Determine the [x, y] coordinate at the center of the cell enclosing the given text.  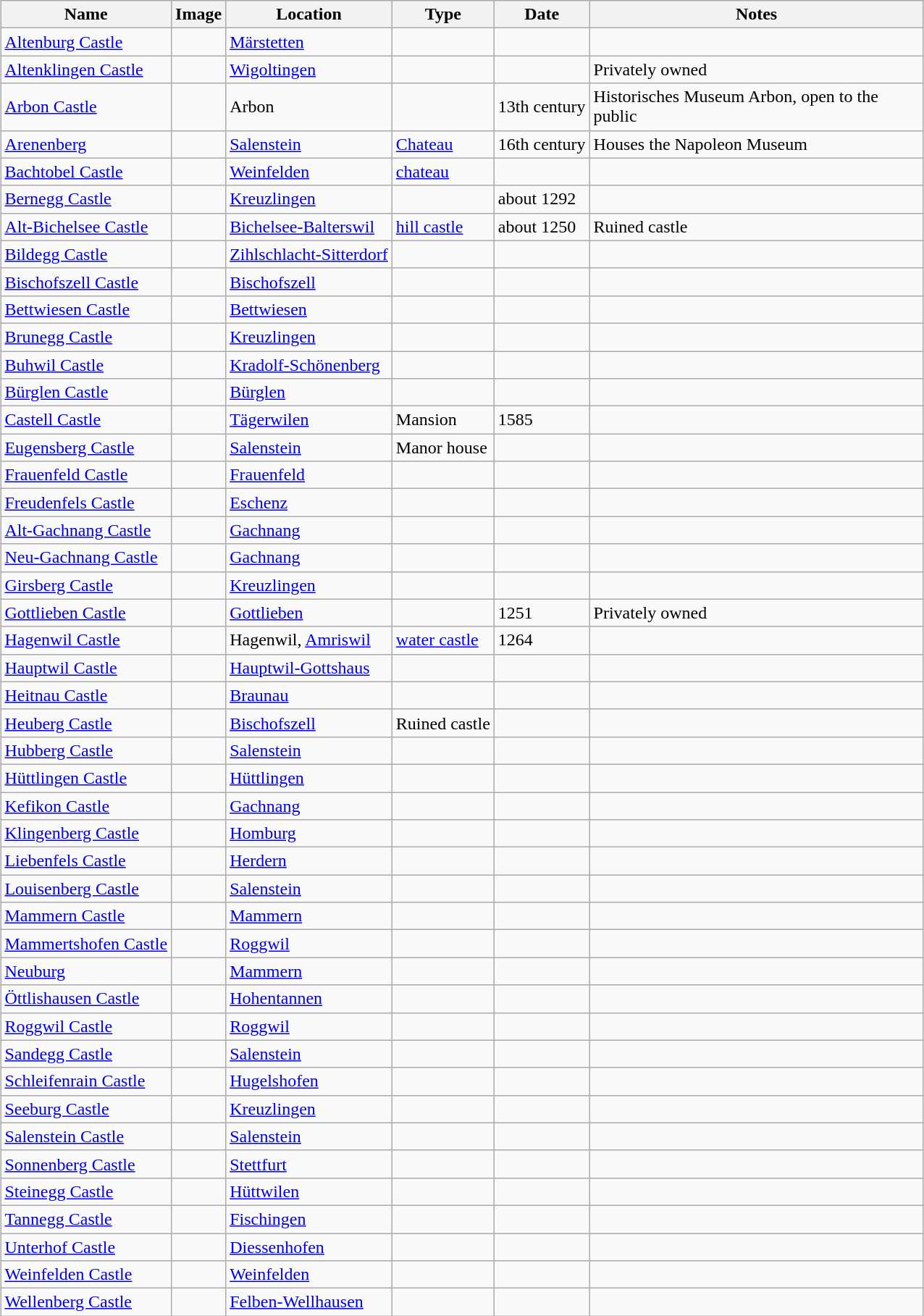
Hüttlingen [309, 778]
Hüttwilen [309, 1191]
Bettwiesen [309, 309]
Gottlieben Castle [86, 613]
Wellenberg Castle [86, 1302]
Märstetten [309, 42]
Neu-Gachnang Castle [86, 558]
Tannegg Castle [86, 1219]
Seeburg Castle [86, 1109]
Type [443, 14]
Image [198, 14]
Arenenberg [86, 144]
hill castle [443, 227]
Buhwil Castle [86, 364]
Frauenfeld Castle [86, 475]
Notes [756, 14]
Chateau [443, 144]
Tägerwilen [309, 420]
Salenstein Castle [86, 1136]
16th century [542, 144]
Zihlschlacht-Sitterdorf [309, 254]
Girsberg Castle [86, 585]
Weinfelden Castle [86, 1275]
Herdern [309, 861]
Eugensberg Castle [86, 448]
Houses the Napoleon Museum [756, 144]
Alt-Bichelsee Castle [86, 227]
Bichelsee-Balterswil [309, 227]
Heuberg Castle [86, 723]
Bildegg Castle [86, 254]
Hüttlingen Castle [86, 778]
Mansion [443, 420]
Hubberg Castle [86, 750]
Kefikon Castle [86, 806]
Historisches Museum Arbon, open to the public [756, 107]
1585 [542, 420]
Diessenhofen [309, 1246]
Mammern Castle [86, 916]
about 1250 [542, 227]
Manor house [443, 448]
1264 [542, 640]
1251 [542, 613]
Brunegg Castle [86, 337]
Freudenfels Castle [86, 503]
Kradolf-Schönenberg [309, 364]
Klingenberg Castle [86, 834]
Hagenwil, Amriswil [309, 640]
Öttlishausen Castle [86, 999]
Louisenberg Castle [86, 889]
Hugelshofen [309, 1081]
Unterhof Castle [86, 1246]
Mammertshofen Castle [86, 944]
Neuburg [86, 971]
13th century [542, 107]
Alt-Gachnang Castle [86, 530]
Hauptwil Castle [86, 668]
Heitnau Castle [86, 695]
Arbon Castle [86, 107]
Sandegg Castle [86, 1054]
Frauenfeld [309, 475]
Bürglen Castle [86, 393]
Hagenwil Castle [86, 640]
Eschenz [309, 503]
water castle [443, 640]
Castell Castle [86, 420]
Altenburg Castle [86, 42]
Bischofszell Castle [86, 282]
Arbon [309, 107]
Homburg [309, 834]
Schleifenrain Castle [86, 1081]
Bernegg Castle [86, 199]
Wigoltingen [309, 70]
Braunau [309, 695]
Stettfurt [309, 1164]
Name [86, 14]
Hohentannen [309, 999]
Location [309, 14]
about 1292 [542, 199]
Gottlieben [309, 613]
Hauptwil-Gottshaus [309, 668]
Sonnenberg Castle [86, 1164]
Bachtobel Castle [86, 172]
Fischingen [309, 1219]
Date [542, 14]
chateau [443, 172]
Altenklingen Castle [86, 70]
Felben-Wellhausen [309, 1302]
Liebenfels Castle [86, 861]
Bürglen [309, 393]
Bettwiesen Castle [86, 309]
Roggwil Castle [86, 1026]
Steinegg Castle [86, 1191]
